Capture the cell that displays the provided text and extract its [x, y] central coordinate. 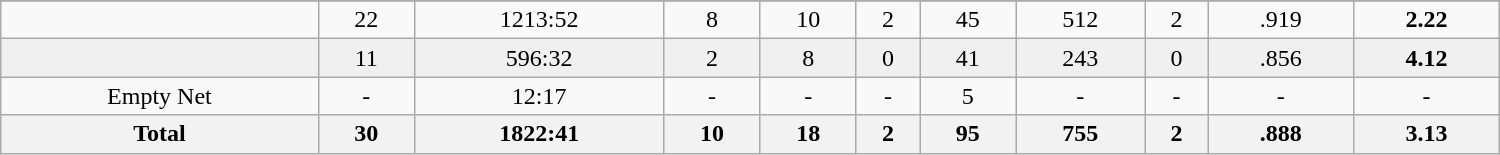
4.12 [1427, 58]
.888 [1281, 134]
512 [1080, 20]
30 [366, 134]
Empty Net [160, 96]
Total [160, 134]
1822:41 [539, 134]
2.22 [1427, 20]
.919 [1281, 20]
45 [968, 20]
95 [968, 134]
3.13 [1427, 134]
41 [968, 58]
11 [366, 58]
5 [968, 96]
18 [808, 134]
1213:52 [539, 20]
22 [366, 20]
12:17 [539, 96]
.856 [1281, 58]
243 [1080, 58]
755 [1080, 134]
596:32 [539, 58]
